Determine the (X, Y) coordinate at the center of the cell enclosing the given text.  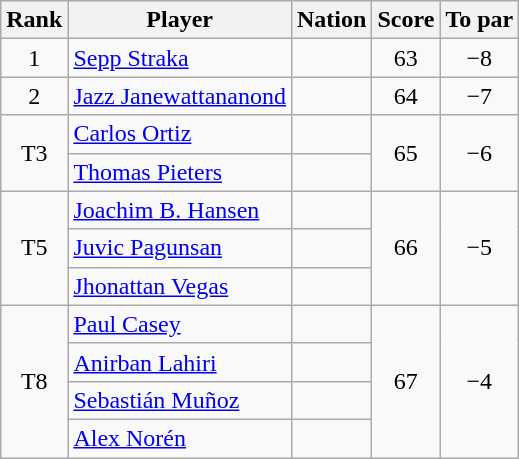
Player (180, 20)
Joachim B. Hansen (180, 210)
−6 (480, 153)
2 (34, 96)
65 (406, 153)
67 (406, 381)
Score (406, 20)
−4 (480, 381)
To par (480, 20)
−7 (480, 96)
64 (406, 96)
63 (406, 58)
Jazz Janewattananond (180, 96)
−5 (480, 248)
Juvic Pagunsan (180, 248)
1 (34, 58)
Jhonattan Vegas (180, 286)
Nation (331, 20)
Rank (34, 20)
Paul Casey (180, 324)
Carlos Ortiz (180, 134)
T3 (34, 153)
Sebastián Muñoz (180, 400)
T5 (34, 248)
66 (406, 248)
Thomas Pieters (180, 172)
Anirban Lahiri (180, 362)
Sepp Straka (180, 58)
T8 (34, 381)
Alex Norén (180, 438)
−8 (480, 58)
